Detect which cell encompasses the target text, then output its [X, Y] center coordinate. 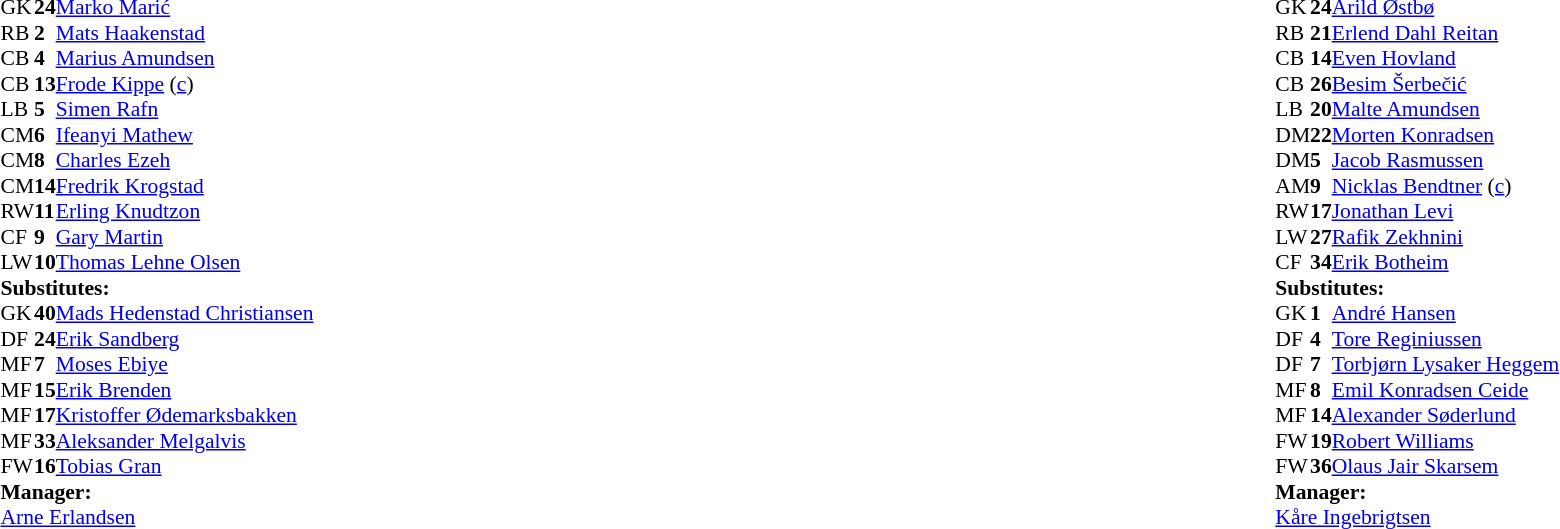
16 [45, 467]
Mats Haakenstad [185, 33]
11 [45, 211]
21 [1321, 33]
Rafik Zekhnini [1446, 237]
27 [1321, 237]
Kristoffer Ødemarksbakken [185, 415]
6 [45, 135]
Morten Konradsen [1446, 135]
Erik Brenden [185, 390]
Torbjørn Lysaker Heggem [1446, 365]
2 [45, 33]
André Hansen [1446, 313]
Olaus Jair Skarsem [1446, 467]
Tobias Gran [185, 467]
Tore Reginiussen [1446, 339]
Ifeanyi Mathew [185, 135]
Marius Amundsen [185, 59]
Jacob Rasmussen [1446, 161]
Simen Rafn [185, 109]
22 [1321, 135]
15 [45, 390]
Frode Kippe (c) [185, 84]
Erling Knudtzon [185, 211]
40 [45, 313]
Moses Ebiye [185, 365]
1 [1321, 313]
33 [45, 441]
Erik Botheim [1446, 263]
Alexander Søderlund [1446, 415]
Aleksander Melgalvis [185, 441]
24 [45, 339]
34 [1321, 263]
36 [1321, 467]
Erik Sandberg [185, 339]
Mads Hedenstad Christiansen [185, 313]
Charles Ezeh [185, 161]
13 [45, 84]
Gary Martin [185, 237]
Besim Šerbečić [1446, 84]
26 [1321, 84]
10 [45, 263]
Erlend Dahl Reitan [1446, 33]
19 [1321, 441]
Robert Williams [1446, 441]
Emil Konradsen Ceide [1446, 390]
Malte Amundsen [1446, 109]
Thomas Lehne Olsen [185, 263]
AM [1292, 186]
20 [1321, 109]
Fredrik Krogstad [185, 186]
Nicklas Bendtner (c) [1446, 186]
Jonathan Levi [1446, 211]
Even Hovland [1446, 59]
